Detect which cell encompasses the target text, then output its [X, Y] center coordinate. 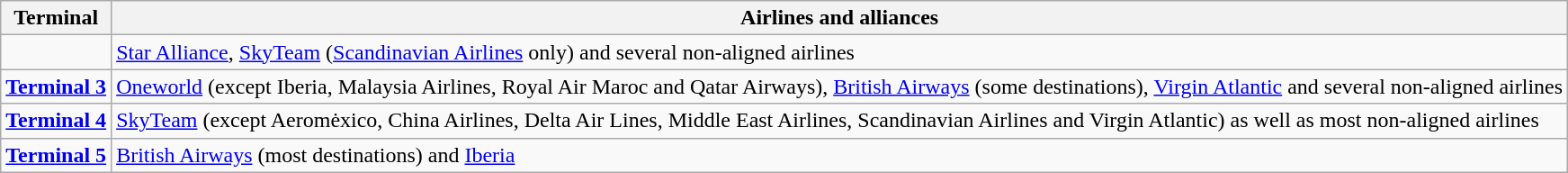
Terminal 5 [56, 155]
Terminal 4 [56, 121]
Star Alliance, SkyTeam (Scandinavian Airlines only) and several non-aligned airlines [840, 52]
British Airways (most destinations) and Iberia [840, 155]
Terminal 3 [56, 86]
Terminal [56, 18]
Airlines and alliances [840, 18]
